Pinpoint the cell where the given text exists, returning its (X, Y) midpoint coordinate. 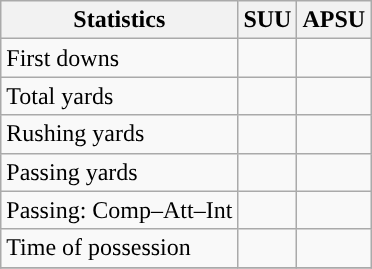
Time of possession (120, 248)
SUU (268, 20)
APSU (334, 20)
First downs (120, 58)
Statistics (120, 20)
Total yards (120, 96)
Passing: Comp–Att–Int (120, 210)
Passing yards (120, 172)
Rushing yards (120, 134)
